Return (x, y) of the center of cell containing provided text 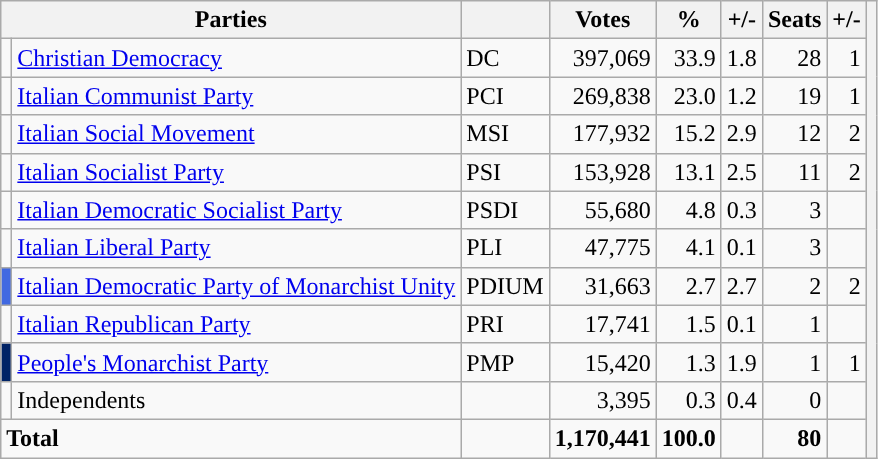
Total (231, 438)
DC (505, 58)
0 (794, 400)
13.1 (688, 172)
2.9 (742, 134)
1.9 (742, 362)
15.2 (688, 134)
Seats (794, 20)
PSI (505, 172)
Italian Social Movement (236, 134)
Italian Democratic Socialist Party (236, 210)
Independents (236, 400)
3,395 (602, 400)
31,663 (602, 286)
Italian Communist Party (236, 96)
PRI (505, 324)
80 (794, 438)
Italian Socialist Party (236, 172)
PMP (505, 362)
4.1 (688, 248)
1.5 (688, 324)
19 (794, 96)
People's Monarchist Party (236, 362)
177,932 (602, 134)
23.0 (688, 96)
4.8 (688, 210)
Italian Republican Party (236, 324)
55,680 (602, 210)
PDIUM (505, 286)
Italian Liberal Party (236, 248)
17,741 (602, 324)
153,928 (602, 172)
Votes (602, 20)
Christian Democracy (236, 58)
1,170,441 (602, 438)
PCI (505, 96)
1.2 (742, 96)
33.9 (688, 58)
1.8 (742, 58)
11 (794, 172)
0.4 (742, 400)
PSDI (505, 210)
1.3 (688, 362)
47,775 (602, 248)
397,069 (602, 58)
2.5 (742, 172)
% (688, 20)
12 (794, 134)
28 (794, 58)
MSI (505, 134)
15,420 (602, 362)
Italian Democratic Party of Monarchist Unity (236, 286)
100.0 (688, 438)
Parties (231, 20)
269,838 (602, 96)
PLI (505, 248)
